Detect which cell encompasses the target text, then output its (x, y) center coordinate. 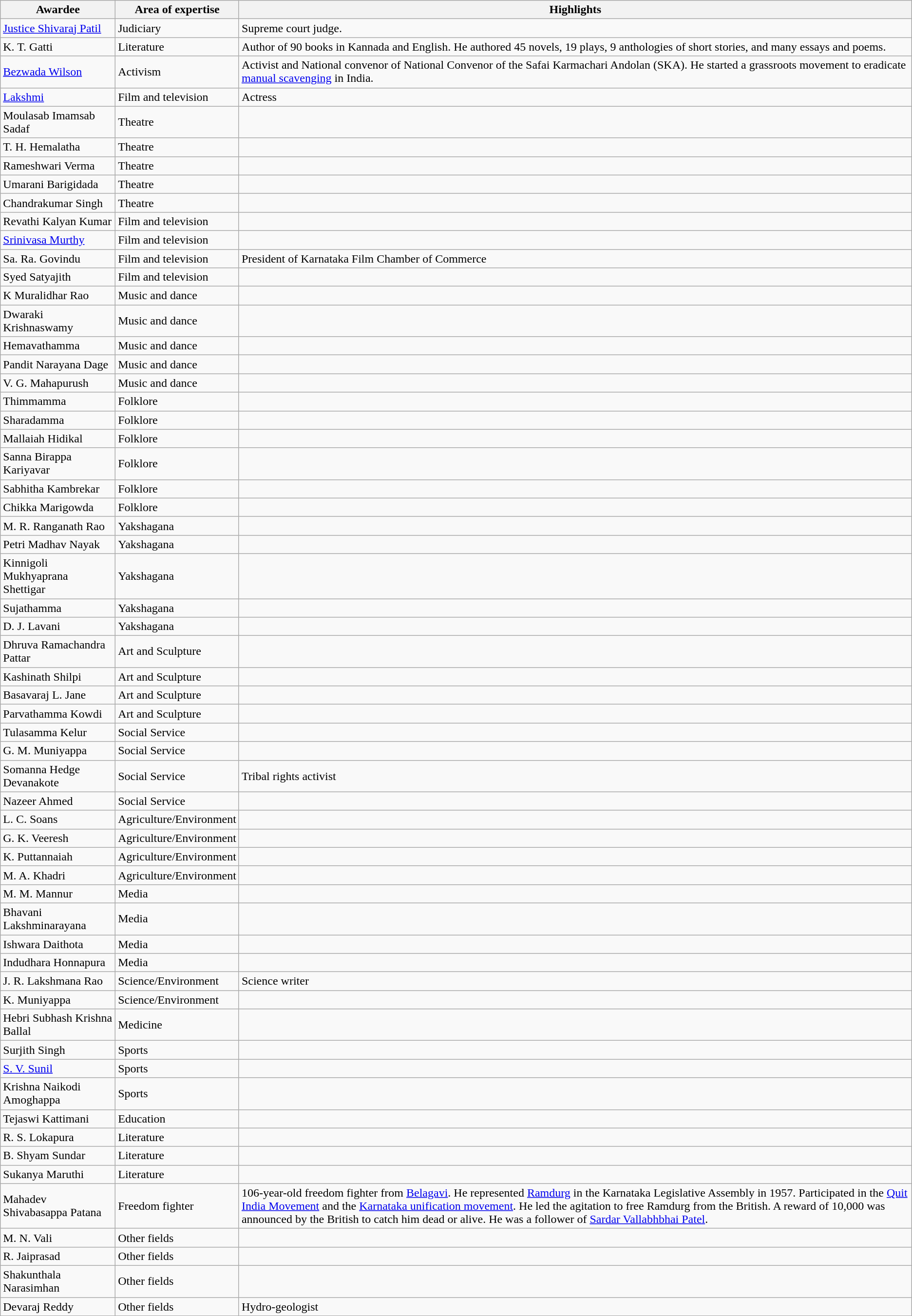
G. K. Veeresh (58, 838)
M. R. Ranganath Rao (58, 526)
Revathi Kalyan Kumar (58, 221)
Education (177, 1119)
Basavaraj L. Jane (58, 695)
Mahadev Shivabasappa Patana (58, 1206)
Sharadamma (58, 420)
Sanna Birappa Kariyavar (58, 464)
T. H. Hemalatha (58, 147)
Krishna Naikodi Amoghappa (58, 1093)
Tribal rights activist (575, 776)
Dwaraki Krishnaswamy (58, 321)
Pandit Narayana Dage (58, 364)
R. Jaiprasad (58, 1256)
Ishwara Daithota (58, 944)
Indudhara Honnapura (58, 963)
Nazeer Ahmed (58, 801)
Medicine (177, 1025)
K. T. Gatti (58, 47)
K. Muniyappa (58, 1000)
Somanna Hedge Devanakote (58, 776)
Hemavathamma (58, 346)
Syed Satyajith (58, 277)
Freedom fighter (177, 1206)
Kashinath Shilpi (58, 677)
B. Shyam Sundar (58, 1156)
Moulasab Imamsab Sadaf (58, 122)
S. V. Sunil (58, 1068)
J. R. Lakshmana Rao (58, 981)
Supreme court judge. (575, 28)
Sabhitha Kambrekar (58, 489)
Actress (575, 97)
Sujathamma (58, 608)
Kinnigoli Mukhyaprana Shettigar (58, 576)
G. M. Muniyappa (58, 751)
Devaraj Reddy (58, 1306)
Highlights (575, 10)
M. M. Mannur (58, 894)
Mallaiah Hidikal (58, 439)
Thimmamma (58, 401)
Science writer (575, 981)
Hebri Subhash Krishna Ballal (58, 1025)
Bhavani Lakshminarayana (58, 919)
Author of 90 books in Kannada and English. He authored 45 novels, 19 plays, 9 anthologies of short stories, and many essays and poems. (575, 47)
Parvathamma Kowdi (58, 714)
Tejaswi Kattimani (58, 1119)
K. Puttannaiah (58, 857)
President of Karnataka Film Chamber of Commerce (575, 259)
Dhruva Ramachandra Pattar (58, 652)
K Muralidhar Rao (58, 296)
Surjith Singh (58, 1050)
Petri Madhav Nayak (58, 544)
Justice Shivaraj Patil (58, 28)
Shakunthala Narasimhan (58, 1281)
Tulasamma Kelur (58, 732)
Judiciary (177, 28)
Awardee (58, 10)
Rameshwari Verma (58, 166)
M. A. Khadri (58, 875)
Bezwada Wilson (58, 72)
M. N. Vali (58, 1238)
Sa. Ra. Govindu (58, 259)
Activism (177, 72)
V. G. Mahapurush (58, 383)
L. C. Soans (58, 820)
D. J. Lavani (58, 627)
Chandrakumar Singh (58, 203)
Sukanya Maruthi (58, 1174)
Chikka Marigowda (58, 507)
Srinivasa Murthy (58, 240)
R. S. Lokapura (58, 1137)
Hydro-geologist (575, 1306)
Area of expertise (177, 10)
Lakshmi (58, 97)
Umarani Barigidada (58, 184)
